Determine the (X, Y) coordinate at the center of the cell enclosing the given text.  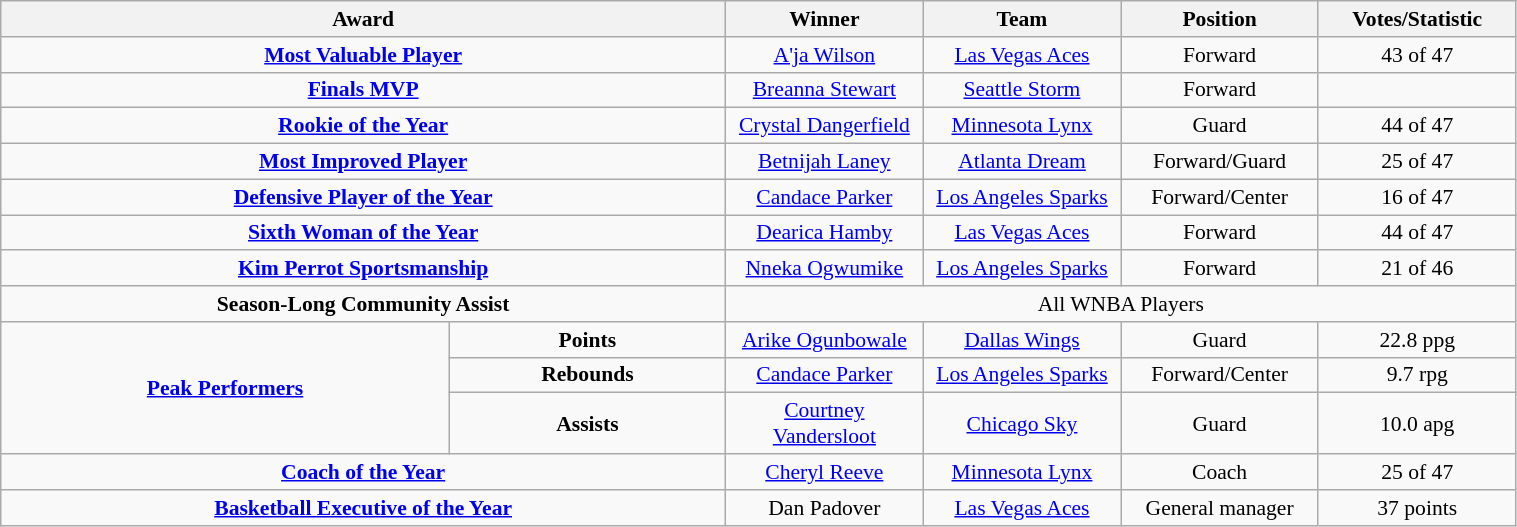
Crystal Dangerfield (825, 126)
Peak Performers (226, 388)
Assists (587, 424)
Seattle Storm (1022, 90)
43 of 47 (1417, 55)
Chicago Sky (1022, 424)
Points (587, 340)
16 of 47 (1417, 197)
Nneka Ogwumike (825, 269)
Season-Long Community Assist (364, 304)
Defensive Player of the Year (364, 197)
Votes/Statistic (1417, 19)
22.8 ppg (1417, 340)
Rebounds (587, 375)
Breanna Stewart (825, 90)
Atlanta Dream (1022, 162)
Finals MVP (364, 90)
37 points (1417, 508)
Most Improved Player (364, 162)
9.7 rpg (1417, 375)
All WNBA Players (1121, 304)
Award (364, 19)
Coach of the Year (364, 472)
10.0 apg (1417, 424)
Courtney Vandersloot (825, 424)
Team (1022, 19)
Position (1220, 19)
Most Valuable Player (364, 55)
Dallas Wings (1022, 340)
Coach (1220, 472)
Sixth Woman of the Year (364, 233)
21 of 46 (1417, 269)
General manager (1220, 508)
Dearica Hamby (825, 233)
Rookie of the Year (364, 126)
A'ja Wilson (825, 55)
Winner (825, 19)
Arike Ogunbowale (825, 340)
Dan Padover (825, 508)
Betnijah Laney (825, 162)
Cheryl Reeve (825, 472)
Forward/Guard (1220, 162)
Kim Perrot Sportsmanship (364, 269)
Basketball Executive of the Year (364, 508)
